Output the [x, y] coordinate of the center of the cell containing the given text.  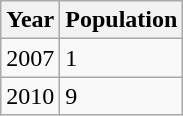
Year [30, 20]
2010 [30, 96]
9 [122, 96]
1 [122, 58]
Population [122, 20]
2007 [30, 58]
